Return [X, Y] of the center of cell containing provided text 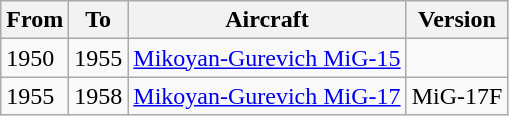
To [98, 20]
MiG-17F [457, 96]
From [35, 20]
Mikoyan-Gurevich MiG-17 [267, 96]
Version [457, 20]
1950 [35, 58]
Mikoyan-Gurevich MiG-15 [267, 58]
1958 [98, 96]
Aircraft [267, 20]
